Find where the given text appears and provide that cell's center as [X, Y] coordinate. 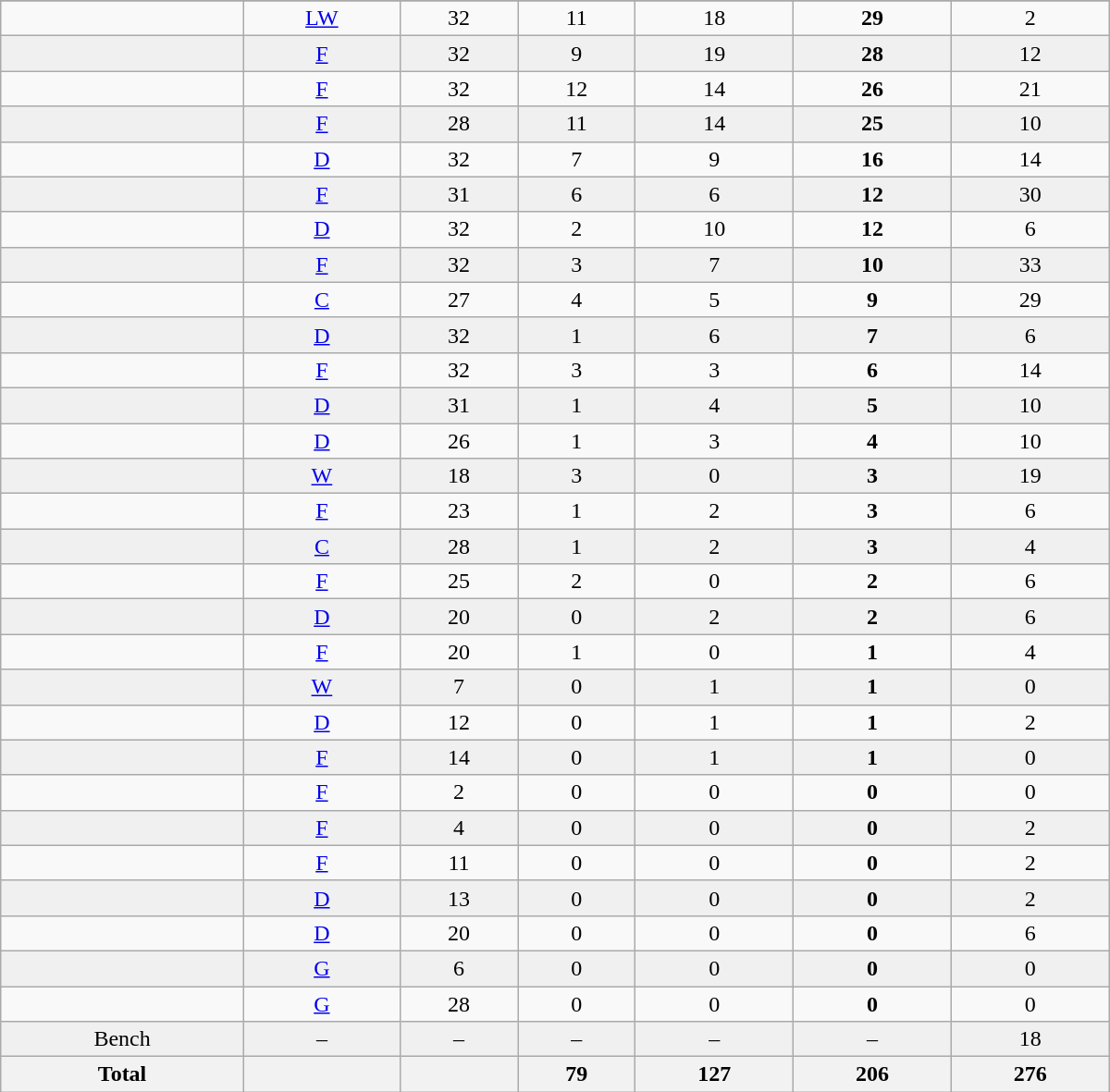
21 [1030, 89]
206 [873, 1074]
33 [1030, 264]
23 [459, 511]
276 [1030, 1074]
LW [322, 18]
79 [577, 1074]
30 [1030, 194]
Bench [122, 1039]
127 [714, 1074]
27 [459, 300]
16 [873, 159]
13 [459, 898]
Total [122, 1074]
